Pinpoint the cell where the given text exists, returning its (X, Y) midpoint coordinate. 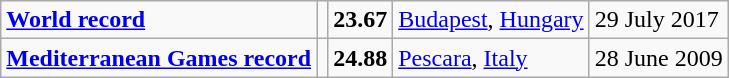
28 June 2009 (658, 58)
Mediterranean Games record (159, 58)
23.67 (360, 20)
Pescara, Italy (491, 58)
24.88 (360, 58)
World record (159, 20)
29 July 2017 (658, 20)
Budapest, Hungary (491, 20)
